From the cell containing the given text, extract its center point as (x, y) coordinate. 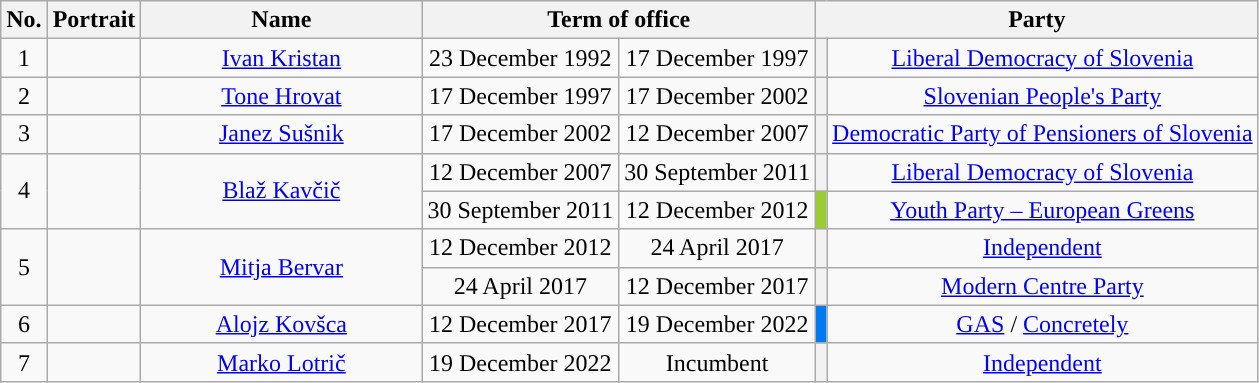
5 (24, 267)
Janez Sušnik (282, 134)
Democratic Party of Pensioners of Slovenia (1043, 134)
Alojz Kovšca (282, 324)
Slovenian People's Party (1043, 96)
Portrait (94, 20)
23 December 1992 (520, 58)
Modern Centre Party (1043, 286)
Party (1038, 20)
Tone Hrovat (282, 96)
4 (24, 191)
2 (24, 96)
No. (24, 20)
7 (24, 362)
Term of office (619, 20)
Name (282, 20)
Incumbent (718, 362)
Youth Party – European Greens (1043, 210)
1 (24, 58)
Ivan Kristan (282, 58)
6 (24, 324)
Blaž Kavčič (282, 191)
Mitja Bervar (282, 267)
3 (24, 134)
GAS / Concretely (1043, 324)
Marko Lotrič (282, 362)
